Search for the cell housing the specified text and yield its (X, Y) center coordinate. 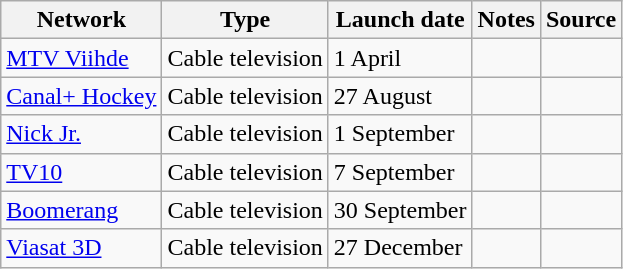
27 December (400, 248)
Launch date (400, 20)
Boomerang (82, 210)
1 April (400, 58)
30 September (400, 210)
Type (245, 20)
7 September (400, 172)
27 August (400, 96)
Source (580, 20)
Notes (506, 20)
TV10 (82, 172)
Canal+ Hockey (82, 96)
1 September (400, 134)
Nick Jr. (82, 134)
Viasat 3D (82, 248)
Network (82, 20)
MTV Viihde (82, 58)
